Output the [x, y] coordinate of the center of the cell containing the given text.  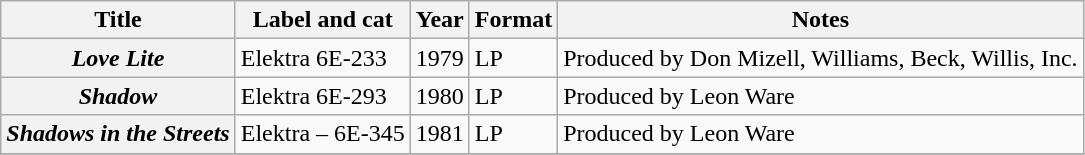
Year [440, 20]
Title [118, 20]
Elektra – 6E-345 [322, 134]
Shadow [118, 96]
1980 [440, 96]
Format [513, 20]
Label and cat [322, 20]
Produced by Don Mizell, Williams, Beck, Willis, Inc. [821, 58]
1981 [440, 134]
Love Lite [118, 58]
Elektra 6E-293 [322, 96]
Elektra 6E-233 [322, 58]
Shadows in the Streets [118, 134]
1979 [440, 58]
Notes [821, 20]
